Find where the given text appears and provide that cell's center as (x, y) coordinate. 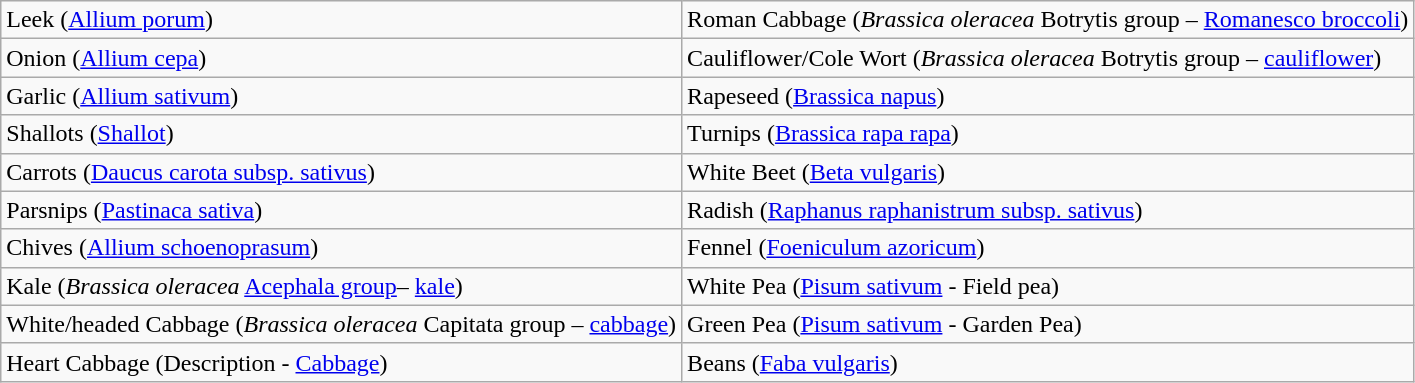
Carrots (Daucus carota subsp. sativus) (342, 172)
Kale (Brassica oleracea Acephala group– kale) (342, 286)
Radish (Raphanus raphanistrum subsp. sativus) (1048, 210)
Shallots (Shallot) (342, 134)
Green Pea (Pisum sativum - Garden Pea) (1048, 324)
Fennel (Foeniculum azoricum) (1048, 248)
Onion (Allium cepa) (342, 58)
Beans (Faba vulgaris) (1048, 362)
Turnips (Brassica rapa rapa) (1048, 134)
Parsnips (Pastinaca sativa) (342, 210)
Chives (Allium schoenoprasum) (342, 248)
Rapeseed (Brassica napus) (1048, 96)
Leek (Allium porum) (342, 20)
Garlic (Allium sativum) (342, 96)
White Beet (Beta vulgaris) (1048, 172)
Heart Cabbage (Description - Cabbage) (342, 362)
Cauliflower/Cole Wort (Brassica oleracea Botrytis group – cauliflower) (1048, 58)
Roman Cabbage (Brassica oleracea Botrytis group – Romanesco broccoli) (1048, 20)
White/headed Cabbage (Brassica oleracea Capitata group – cabbage) (342, 324)
White Pea (Pisum sativum - Field pea) (1048, 286)
